Identify which cell holds the provided text, then report its [x, y] central coordinate. 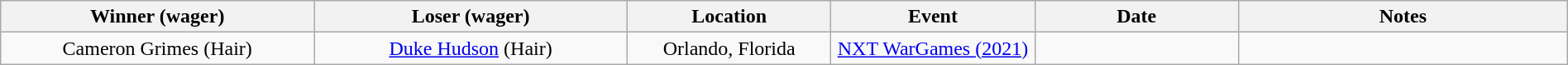
Location [729, 17]
Loser (wager) [471, 17]
Duke Hudson (Hair) [471, 48]
Event [933, 17]
Winner (wager) [157, 17]
Cameron Grimes (Hair) [157, 48]
NXT WarGames (2021) [933, 48]
Date [1136, 17]
Notes [1403, 17]
Orlando, Florida [729, 48]
